For the text-containing cell, return its midpoint in (X, Y) coordinate format. 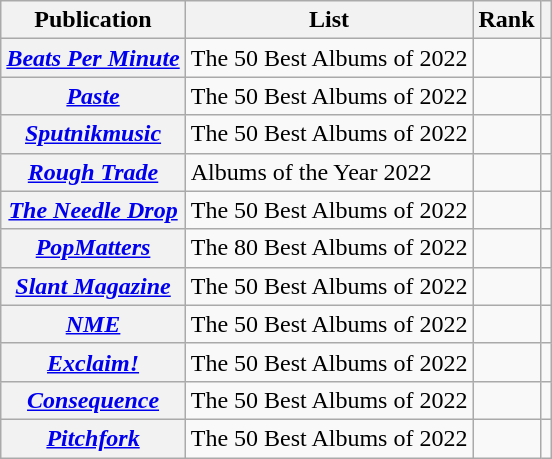
Beats Per Minute (93, 58)
Pitchfork (93, 438)
PopMatters (93, 248)
Paste (93, 96)
Exclaim! (93, 362)
Albums of the Year 2022 (329, 172)
Rough Trade (93, 172)
NME (93, 324)
Slant Magazine (93, 286)
The 80 Best Albums of 2022 (329, 248)
The Needle Drop (93, 210)
Consequence (93, 400)
List (329, 20)
Rank (506, 20)
Sputnikmusic (93, 134)
Publication (93, 20)
